Detect which cell encompasses the target text, then output its [X, Y] center coordinate. 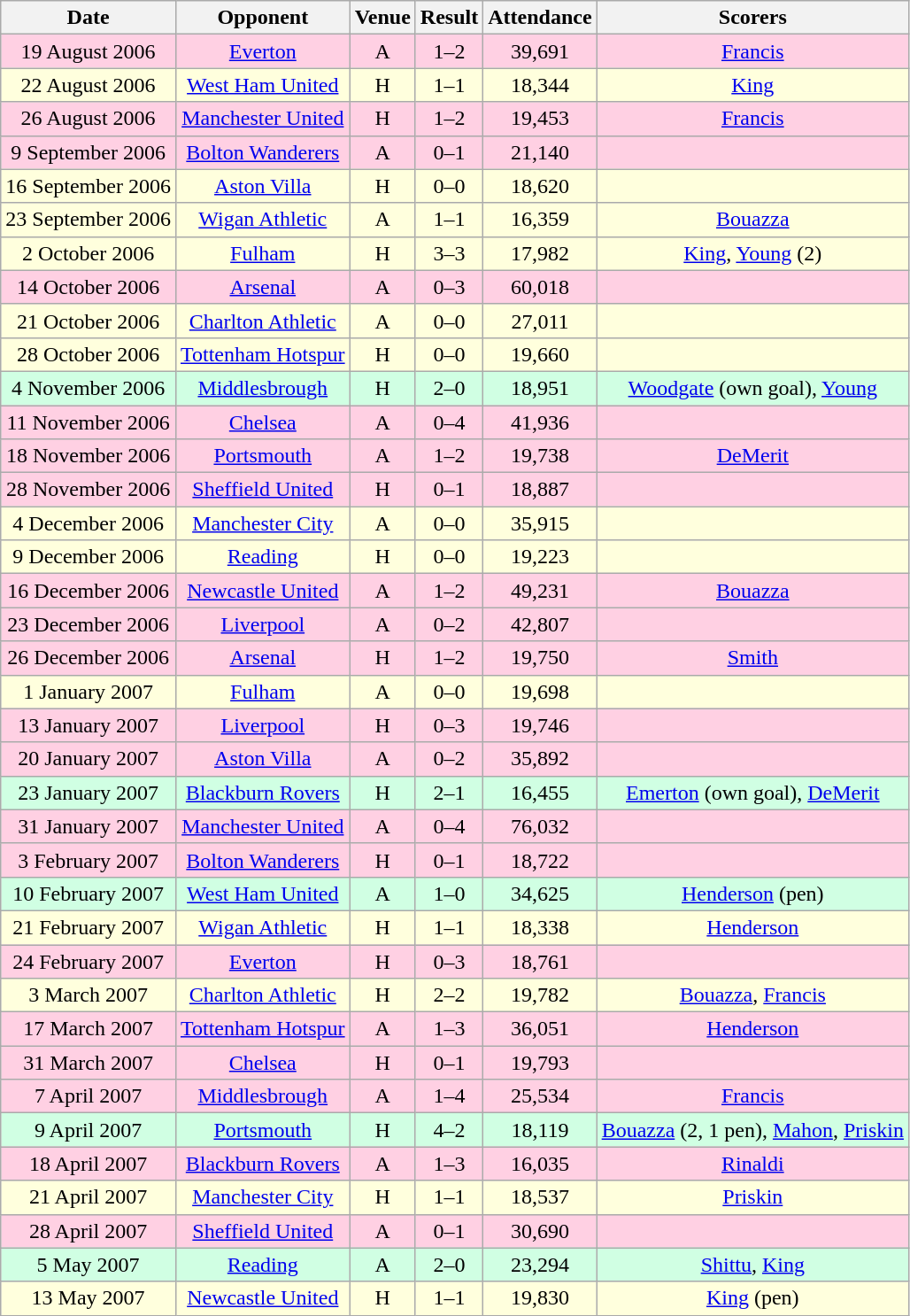
18,119 [540, 1130]
Henderson (pen) [752, 894]
2–1 [449, 793]
30,690 [540, 1231]
4–2 [449, 1130]
13 January 2007 [89, 725]
9 December 2006 [89, 557]
23 January 2007 [89, 793]
18,344 [540, 85]
Attendance [540, 18]
19,223 [540, 557]
28 November 2006 [89, 490]
Bouazza (2, 1 pen), Mahon, Priskin [752, 1130]
Priskin [752, 1197]
31 March 2007 [89, 1063]
17,982 [540, 253]
King, Young (2) [752, 253]
18 April 2007 [89, 1164]
28 October 2006 [89, 354]
21 February 2007 [89, 927]
35,915 [540, 523]
16 December 2006 [89, 591]
19,830 [540, 1298]
3 February 2007 [89, 860]
Venue [382, 18]
18,722 [540, 860]
Smith [752, 658]
18 November 2006 [89, 456]
9 September 2006 [89, 152]
31 January 2007 [89, 826]
3–3 [449, 253]
23 September 2006 [89, 220]
2 October 2006 [89, 253]
18,620 [540, 186]
Emerton (own goal), DeMerit [752, 793]
1–0 [449, 894]
19,750 [540, 658]
22 August 2006 [89, 85]
21 October 2006 [89, 321]
14 October 2006 [89, 287]
23 December 2006 [89, 624]
18,338 [540, 927]
35,892 [540, 759]
13 May 2007 [89, 1298]
76,032 [540, 826]
19,746 [540, 725]
20 January 2007 [89, 759]
16,359 [540, 220]
Woodgate (own goal), Young [752, 388]
49,231 [540, 591]
60,018 [540, 287]
10 February 2007 [89, 894]
King [752, 85]
19 August 2006 [89, 51]
19,738 [540, 456]
4 December 2006 [89, 523]
24 February 2007 [89, 961]
11 November 2006 [89, 422]
36,051 [540, 1029]
19,698 [540, 692]
Opponent [262, 18]
34,625 [540, 894]
16,035 [540, 1164]
39,691 [540, 51]
23,294 [540, 1265]
41,936 [540, 422]
19,793 [540, 1063]
19,782 [540, 995]
17 March 2007 [89, 1029]
26 December 2006 [89, 658]
Rinaldi [752, 1164]
4 November 2006 [89, 388]
18,887 [540, 490]
19,660 [540, 354]
Shittu, King [752, 1265]
Scorers [752, 18]
42,807 [540, 624]
1 January 2007 [89, 692]
Bouazza, Francis [752, 995]
21 April 2007 [89, 1197]
2–2 [449, 995]
18,761 [540, 961]
5 May 2007 [89, 1265]
7 April 2007 [89, 1096]
9 April 2007 [89, 1130]
27,011 [540, 321]
1–4 [449, 1096]
16,455 [540, 793]
28 April 2007 [89, 1231]
18,537 [540, 1197]
3 March 2007 [89, 995]
King (pen) [752, 1298]
DeMerit [752, 456]
Result [449, 18]
16 September 2006 [89, 186]
19,453 [540, 119]
25,534 [540, 1096]
26 August 2006 [89, 119]
18,951 [540, 388]
Date [89, 18]
21,140 [540, 152]
